Identify which cell holds the provided text, then report its [x, y] central coordinate. 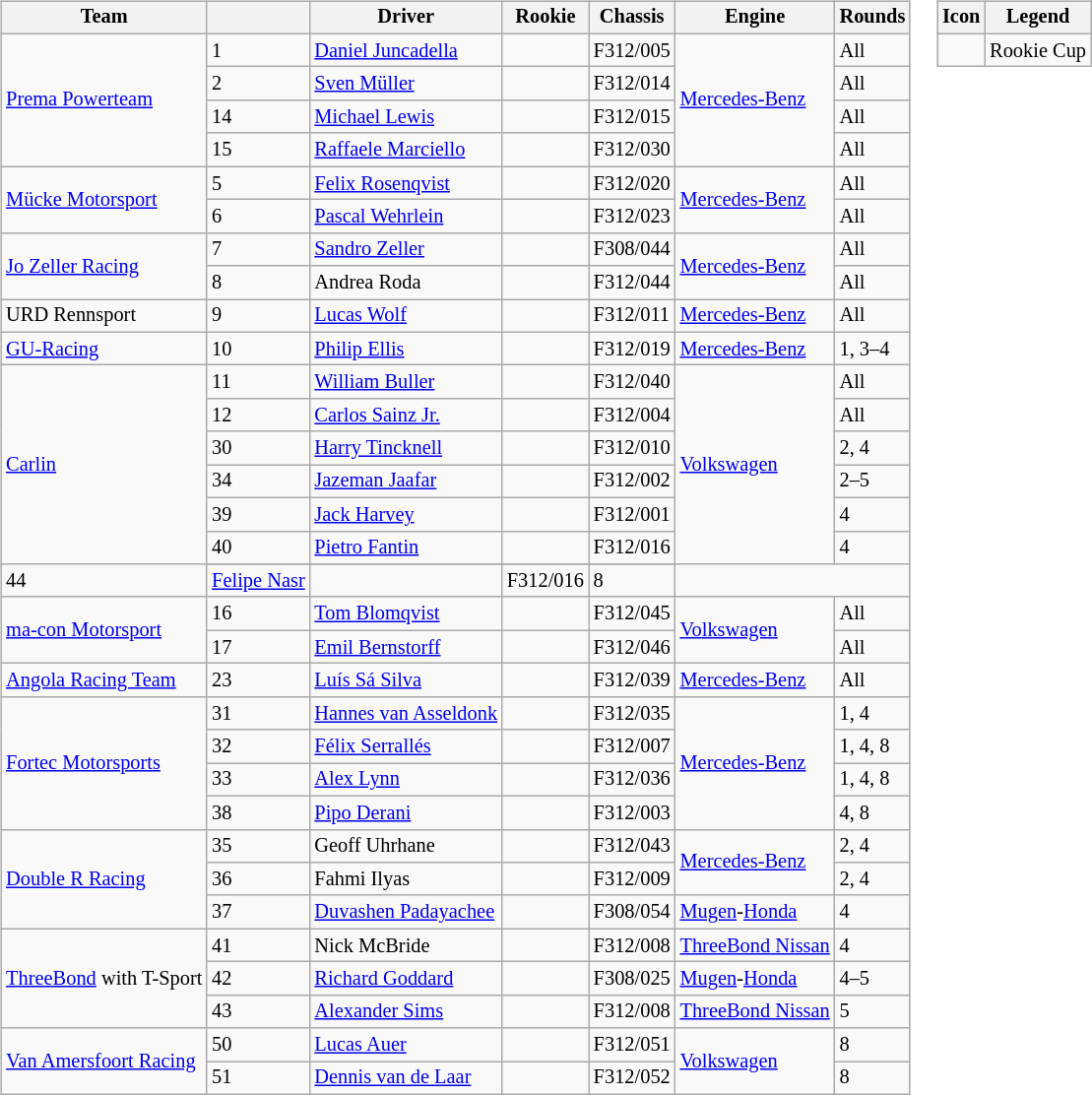
F312/039 [632, 680]
F312/014 [632, 84]
12 [258, 416]
Luís Sá Silva [406, 680]
Icon [961, 18]
Team [104, 18]
Hannes van Asseldonk [406, 713]
41 [258, 945]
Michael Lewis [406, 117]
Van Amersfoort Racing [104, 1062]
37 [258, 912]
ThreeBond with T-Sport [104, 979]
17 [258, 647]
4, 8 [872, 812]
Carlos Sainz Jr. [406, 416]
42 [258, 979]
F312/044 [632, 283]
Jack Harvey [406, 514]
F312/023 [632, 217]
Alex Lynn [406, 780]
10 [258, 349]
F308/054 [632, 912]
7 [258, 249]
Félix Serrallés [406, 746]
F312/002 [632, 482]
Felix Rosenqvist [406, 183]
39 [258, 514]
F308/044 [632, 249]
34 [258, 482]
Richard Goddard [406, 979]
Sven Müller [406, 84]
F312/043 [632, 846]
16 [258, 613]
Lucas Wolf [406, 316]
Andrea Roda [406, 283]
4–5 [872, 979]
Fortec Motorsports [104, 762]
9 [258, 316]
Driver [406, 18]
Nick McBride [406, 945]
F312/030 [632, 150]
38 [258, 812]
51 [258, 1078]
1, 4 [872, 713]
50 [258, 1045]
Philip Ellis [406, 349]
Engine [755, 18]
33 [258, 780]
Fahmi Ilyas [406, 879]
Geoff Uhrhane [406, 846]
F312/019 [632, 349]
11 [258, 382]
Lucas Auer [406, 1045]
URD Rennsport [104, 316]
Prema Powerteam [104, 100]
2 [258, 84]
6 [258, 217]
ma-con Motorsport [104, 630]
Angola Racing Team [104, 680]
14 [258, 117]
F312/051 [632, 1045]
Raffaele Marciello [406, 150]
15 [258, 150]
Emil Bernstorff [406, 647]
F312/015 [632, 117]
F312/003 [632, 812]
Rookie Cup [1038, 50]
F312/004 [632, 416]
F312/046 [632, 647]
Rounds [872, 18]
23 [258, 680]
Tom Blomqvist [406, 613]
Harry Tincknell [406, 448]
Double R Racing [104, 878]
Chassis [632, 18]
Jo Zeller Racing [104, 266]
36 [258, 879]
30 [258, 448]
F312/020 [632, 183]
F312/040 [632, 382]
F312/011 [632, 316]
44 [104, 581]
31 [258, 713]
F312/036 [632, 780]
Sandro Zeller [406, 249]
Alexander Sims [406, 1011]
40 [258, 547]
32 [258, 746]
Pietro Fantin [406, 547]
Duvashen Padayachee [406, 912]
43 [258, 1011]
1 [258, 50]
Felipe Nasr [258, 581]
Pascal Wehrlein [406, 217]
F312/052 [632, 1078]
F312/045 [632, 613]
1, 3–4 [872, 349]
F312/001 [632, 514]
Mücke Motorsport [104, 199]
Jazeman Jaafar [406, 482]
Daniel Juncadella [406, 50]
F312/010 [632, 448]
Dennis van de Laar [406, 1078]
Legend [1038, 18]
F312/007 [632, 746]
35 [258, 846]
William Buller [406, 382]
GU-Racing [104, 349]
F312/005 [632, 50]
F308/025 [632, 979]
Carlin [104, 465]
Rookie [546, 18]
F312/035 [632, 713]
Pipo Derani [406, 812]
2–5 [872, 482]
F312/009 [632, 879]
